Provide the (x, y) coordinate of the cell's center where the given text is located.  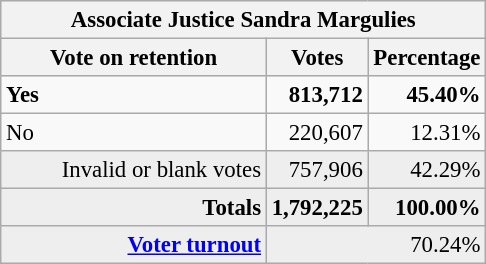
Invalid or blank votes (134, 170)
45.40% (427, 95)
Percentage (427, 58)
Associate Justice Sandra Margulies (244, 20)
42.29% (427, 170)
12.31% (427, 133)
813,712 (317, 95)
Yes (134, 95)
Vote on retention (134, 58)
No (134, 133)
1,792,225 (317, 208)
Voter turnout (134, 245)
Votes (317, 58)
220,607 (317, 133)
Totals (134, 208)
70.24% (376, 245)
100.00% (427, 208)
757,906 (317, 170)
